Return (x, y) of the center of cell containing provided text 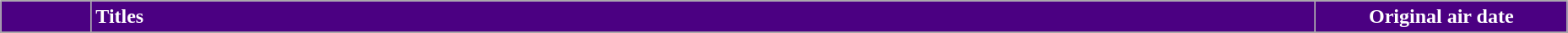
Titles (703, 17)
Original air date (1441, 17)
